Determine the [X, Y] coordinate at the center of the cell enclosing the given text.  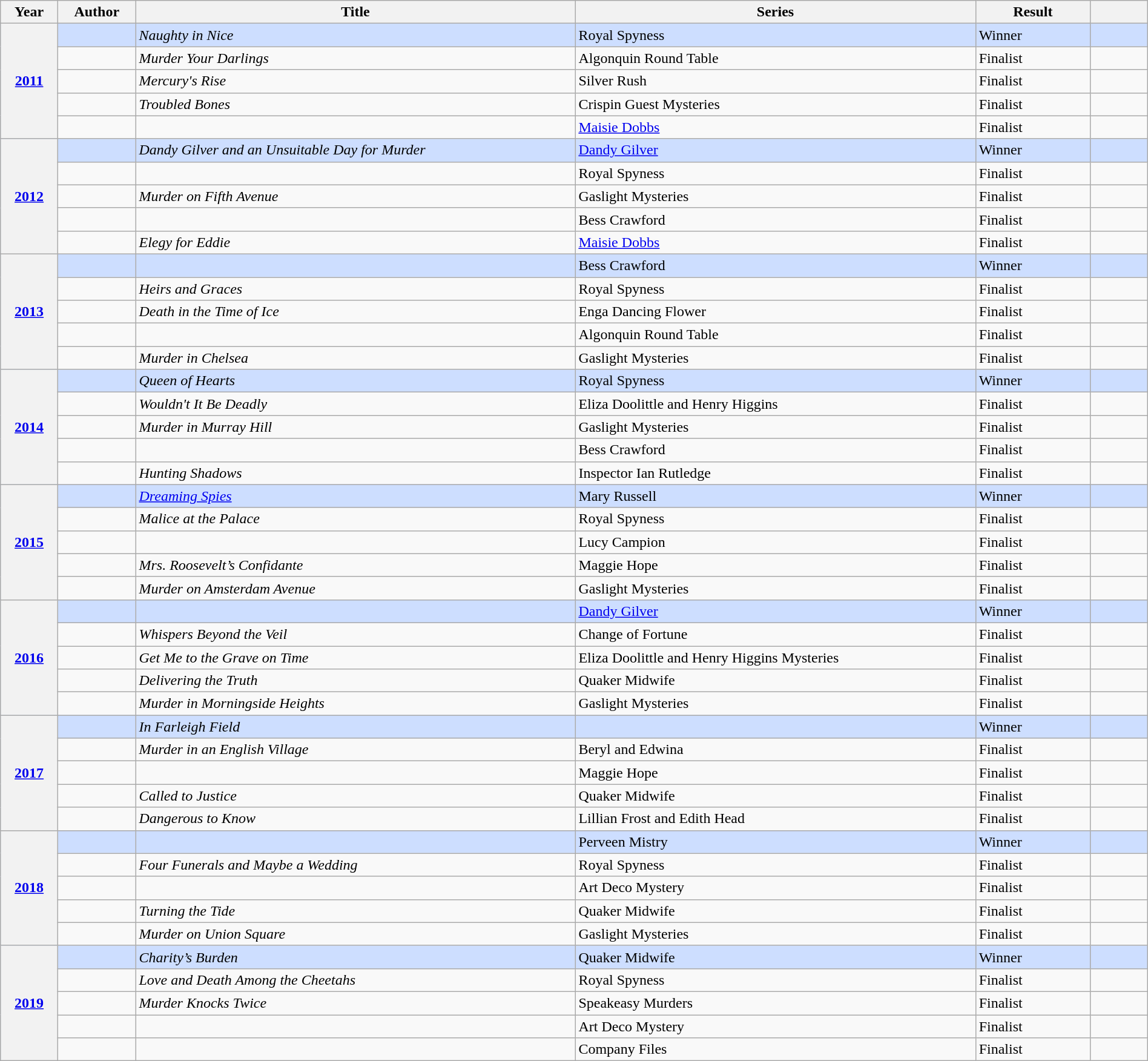
Dreaming Spies [355, 496]
Speakeasy Murders [775, 1003]
2012 [29, 196]
Malice at the Palace [355, 519]
Death in the Time of Ice [355, 312]
Result [1033, 12]
2014 [29, 427]
Murder in Morningside Heights [355, 704]
Murder on Amsterdam Avenue [355, 588]
Lucy Campion [775, 542]
Inspector Ian Rutledge [775, 473]
Elegy for Eddie [355, 242]
Change of Fortune [775, 634]
2019 [29, 1003]
Queen of Hearts [355, 381]
Crispin Guest Mysteries [775, 104]
Company Files [775, 1049]
Perveen Mistry [775, 842]
Murder in Chelsea [355, 358]
Dandy Gilver and an Unsuitable Day for Murder [355, 150]
Mercury's Rise [355, 81]
Lillian Frost and Edith Head [775, 819]
Wouldn't It Be Deadly [355, 404]
Murder in Murray Hill [355, 427]
2017 [29, 773]
Author [97, 12]
2015 [29, 542]
Charity’s Burden [355, 957]
Hunting Shadows [355, 473]
Year [29, 12]
Heirs and Graces [355, 289]
Murder on Union Square [355, 934]
Series [775, 12]
In Farleigh Field [355, 727]
Murder in an English Village [355, 750]
Naughty in Nice [355, 35]
Whispers Beyond the Veil [355, 634]
2013 [29, 311]
Enga Dancing Flower [775, 312]
Love and Death Among the Cheetahs [355, 980]
Delivering the Truth [355, 681]
Get Me to the Grave on Time [355, 657]
Troubled Bones [355, 104]
2016 [29, 657]
Silver Rush [775, 81]
Beryl and Edwina [775, 750]
Mary Russell [775, 496]
2011 [29, 81]
Title [355, 12]
Murder on Fifth Avenue [355, 196]
Turning the Tide [355, 911]
Mrs. Roosevelt’s Confidante [355, 565]
Eliza Doolittle and Henry Higgins Mysteries [775, 657]
2018 [29, 888]
Four Funerals and Maybe a Wedding [355, 865]
Eliza Doolittle and Henry Higgins [775, 404]
Dangerous to Know [355, 819]
Called to Justice [355, 796]
Murder Knocks Twice [355, 1003]
Murder Your Darlings [355, 58]
